For the text-containing cell, return its midpoint in [x, y] coordinate format. 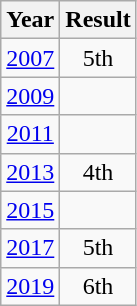
6th [98, 286]
2011 [30, 134]
2009 [30, 96]
4th [98, 172]
2013 [30, 172]
2007 [30, 58]
2019 [30, 286]
2015 [30, 210]
Result [98, 20]
2017 [30, 248]
Year [30, 20]
